Output the [x, y] coordinate of the center of the cell containing the given text.  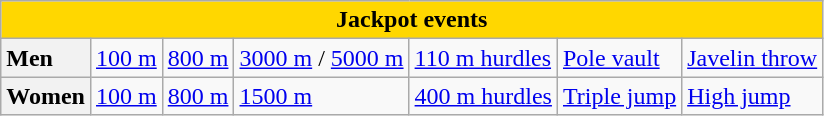
Men [46, 58]
3000 m / 5000 m [322, 58]
High jump [752, 96]
110 m hurdles [483, 58]
400 m hurdles [483, 96]
Jackpot events [412, 20]
Triple jump [619, 96]
Women [46, 96]
Javelin throw [752, 58]
Pole vault [619, 58]
1500 m [322, 96]
